Scan for the cell matching the given text and deliver its [X, Y] coordinate at center. 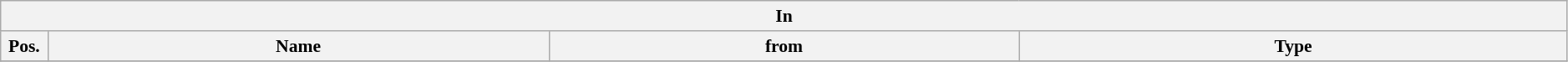
Type [1293, 46]
Name [298, 46]
Pos. [24, 46]
In [784, 16]
from [784, 46]
